From the cell containing the given text, extract its center point as (x, y) coordinate. 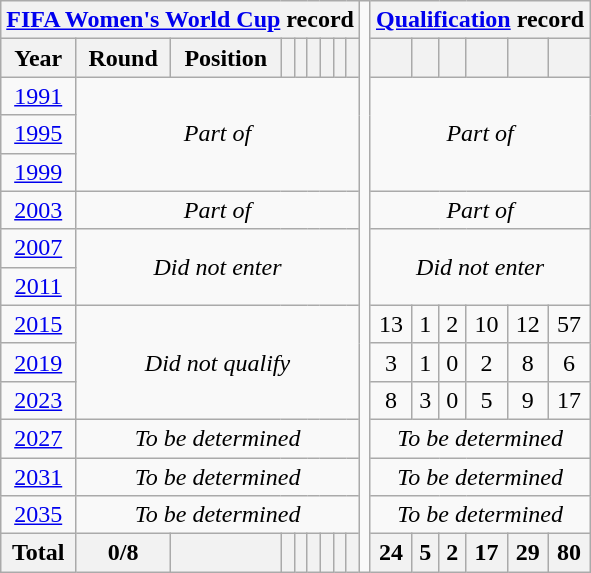
Year (38, 58)
9 (528, 400)
12 (528, 324)
Total (38, 553)
10 (486, 324)
2007 (38, 248)
Qualification record (480, 20)
2027 (38, 438)
Round (124, 58)
1991 (38, 96)
1999 (38, 172)
2031 (38, 477)
1995 (38, 134)
FIFA Women's World Cup record (180, 20)
2011 (38, 286)
6 (568, 362)
2015 (38, 324)
2003 (38, 210)
0/8 (124, 553)
Position (226, 58)
2035 (38, 515)
13 (390, 324)
2019 (38, 362)
Did not qualify (218, 362)
57 (568, 324)
29 (528, 553)
2023 (38, 400)
80 (568, 553)
24 (390, 553)
